Extract the [X, Y] coordinate from the center of the cell holding the provided text.  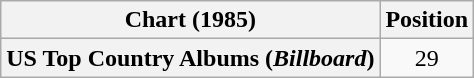
29 [427, 58]
US Top Country Albums (Billboard) [190, 58]
Position [427, 20]
Chart (1985) [190, 20]
